Extract the (X, Y) coordinate from the center of the cell holding the provided text.  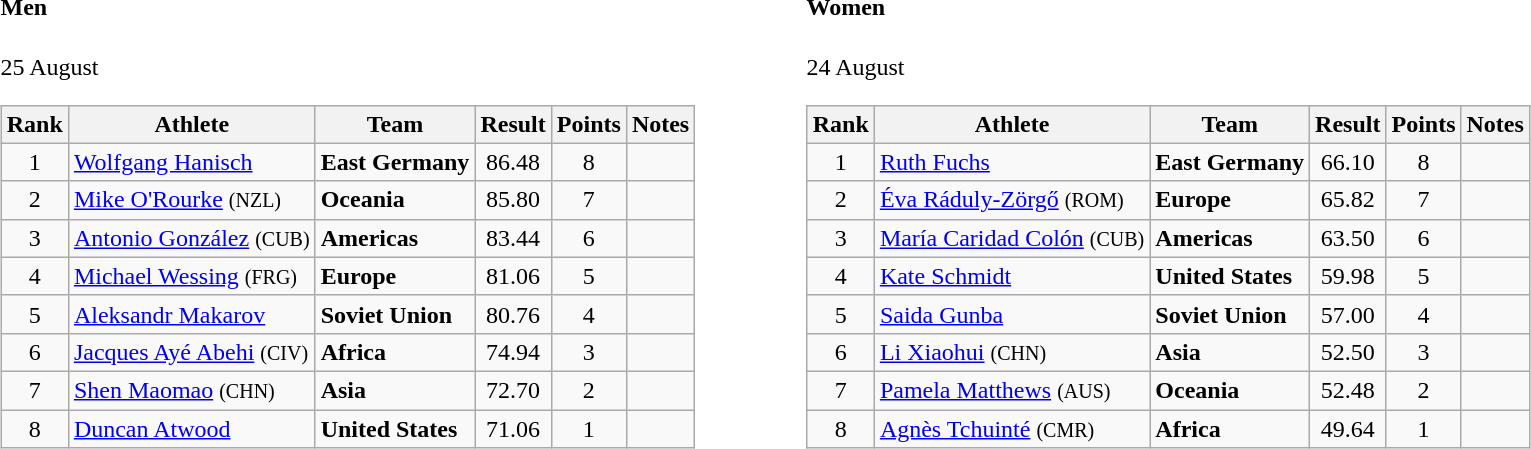
Wolfgang Hanisch (192, 162)
81.06 (513, 276)
Mike O'Rourke (NZL) (192, 200)
Saida Gunba (1012, 314)
Kate Schmidt (1012, 276)
59.98 (1348, 276)
49.64 (1348, 429)
83.44 (513, 238)
Antonio González (CUB) (192, 238)
71.06 (513, 429)
Éva Ráduly-Zörgő (ROM) (1012, 200)
Agnès Tchuinté (CMR) (1012, 429)
63.50 (1348, 238)
74.94 (513, 352)
María Caridad Colón (CUB) (1012, 238)
Aleksandr Makarov (192, 314)
52.50 (1348, 352)
72.70 (513, 390)
Ruth Fuchs (1012, 162)
66.10 (1348, 162)
52.48 (1348, 390)
Li Xiaohui (CHN) (1012, 352)
Michael Wessing (FRG) (192, 276)
65.82 (1348, 200)
Duncan Atwood (192, 429)
85.80 (513, 200)
Shen Maomao (CHN) (192, 390)
86.48 (513, 162)
57.00 (1348, 314)
Jacques Ayé Abehi (CIV) (192, 352)
80.76 (513, 314)
Pamela Matthews (AUS) (1012, 390)
